Extract the [X, Y] coordinate from the center of the cell holding the provided text.  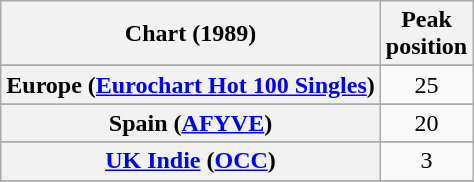
Europe (Eurochart Hot 100 Singles) [191, 85]
25 [426, 85]
3 [426, 161]
Spain (AFYVE) [191, 123]
Peakposition [426, 34]
20 [426, 123]
Chart (1989) [191, 34]
UK Indie (OCC) [191, 161]
